Locate the cell with the specified text and output its (x, y) center coordinate. 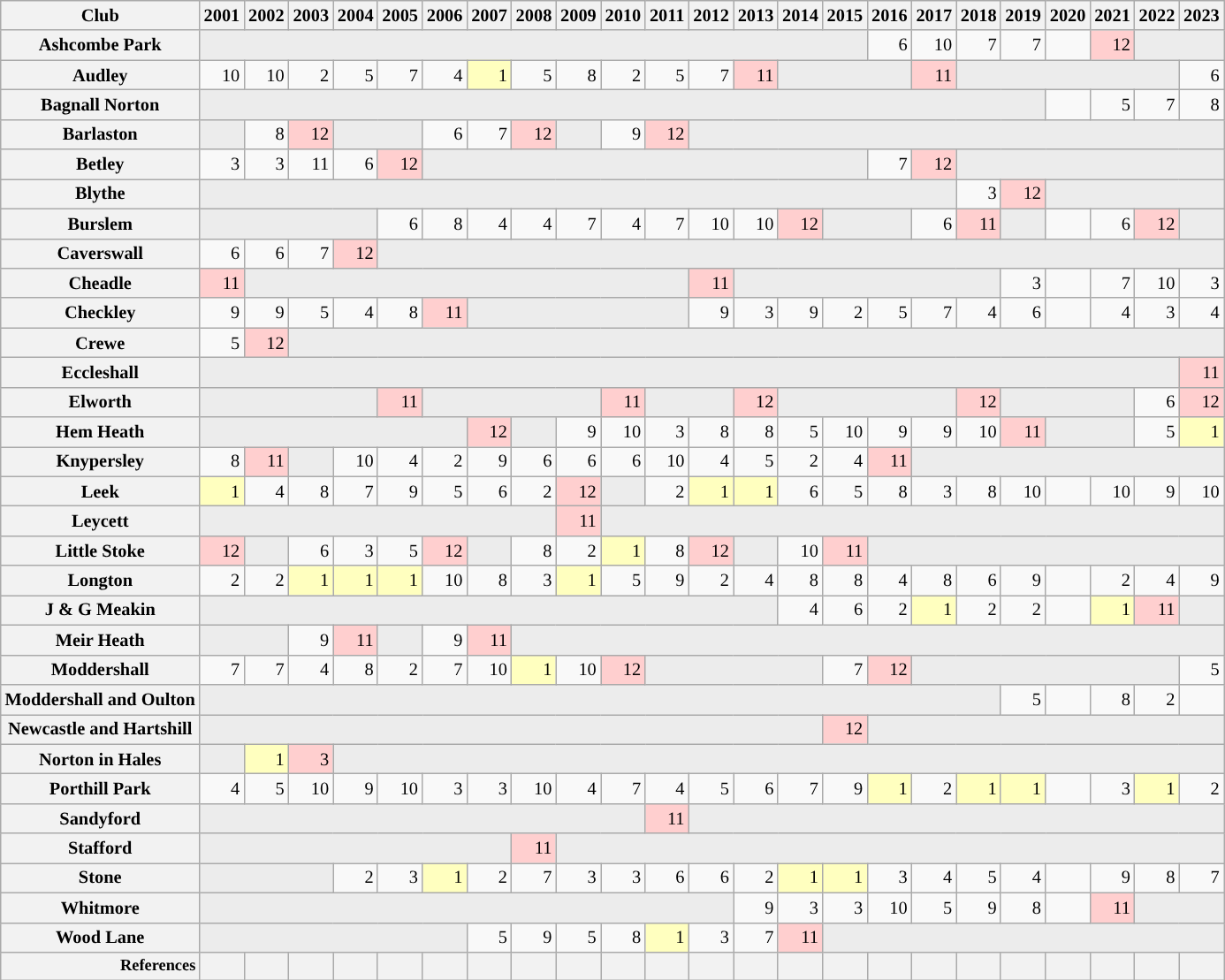
Checkley (101, 313)
Whitmore (101, 908)
2010 (623, 15)
Burslem (101, 224)
2018 (978, 15)
Audley (101, 75)
2014 (800, 15)
Crewe (101, 343)
Betley (101, 164)
2023 (1201, 15)
Newcastle and Hartshill (101, 729)
Cheadle (101, 283)
2015 (845, 15)
Barlaston (101, 134)
Hem Heath (101, 432)
Knypersley (101, 461)
Ashcombe Park (101, 45)
2006 (445, 15)
Bagnall Norton (101, 104)
Stafford (101, 848)
Longton (101, 581)
Norton in Hales (101, 759)
2011 (666, 15)
Little Stoke (101, 551)
Leek (101, 491)
References (101, 965)
2008 (534, 15)
Moddershall (101, 670)
J & G Meakin (101, 610)
Blythe (101, 194)
Elworth (101, 402)
2003 (311, 15)
2002 (266, 15)
2021 (1112, 15)
Wood Lane (101, 938)
2017 (934, 15)
Leycett (101, 520)
2005 (399, 15)
2013 (756, 15)
2022 (1157, 15)
Club (101, 15)
2004 (355, 15)
Eccleshall (101, 372)
Porthill Park (101, 788)
2009 (578, 15)
Meir Heath (101, 640)
2016 (889, 15)
2001 (222, 15)
2020 (1068, 15)
Sandyford (101, 818)
2012 (711, 15)
2019 (1023, 15)
Stone (101, 877)
Moddershall and Oulton (101, 699)
2007 (489, 15)
Caverswall (101, 254)
